Pinpoint the cell where the given text exists, returning its [X, Y] midpoint coordinate. 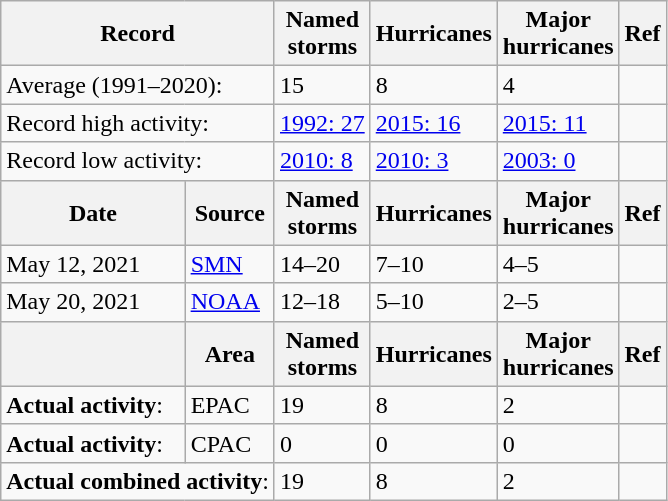
2010: 8 [322, 161]
Actual combined activity: [138, 481]
Date [93, 212]
SMN [230, 264]
4–5 [558, 264]
1992: 27 [322, 123]
Record [138, 34]
2015: 16 [434, 123]
EPAC [230, 405]
2003: 0 [558, 161]
Record high activity: [138, 123]
Record low activity: [138, 161]
Area [230, 354]
2015: 11 [558, 123]
Average (1991–2020): [138, 85]
4 [558, 85]
NOAA [230, 302]
CPAC [230, 443]
2010: 3 [434, 161]
14–20 [322, 264]
5–10 [434, 302]
May 12, 2021 [93, 264]
12–18 [322, 302]
May 20, 2021 [93, 302]
7–10 [434, 264]
15 [322, 85]
2–5 [558, 302]
Source [230, 212]
